Locate the cell with the specified text and output its (X, Y) center coordinate. 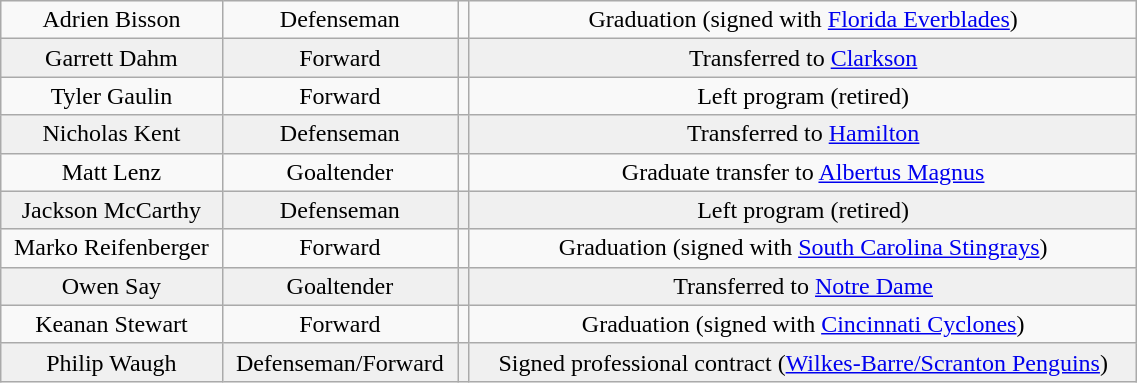
Adrien Bisson (112, 20)
Matt Lenz (112, 172)
Transferred to Notre Dame (802, 286)
Keanan Stewart (112, 324)
Transferred to Hamilton (802, 134)
Philip Waugh (112, 362)
Owen Say (112, 286)
Graduate transfer to Albertus Magnus (802, 172)
Nicholas Kent (112, 134)
Marko Reifenberger (112, 248)
Signed professional contract (Wilkes-Barre/Scranton Penguins) (802, 362)
Tyler Gaulin (112, 96)
Graduation (signed with South Carolina Stingrays) (802, 248)
Defenseman/Forward (340, 362)
Jackson McCarthy (112, 210)
Transferred to Clarkson (802, 58)
Garrett Dahm (112, 58)
Graduation (signed with Florida Everblades) (802, 20)
Graduation (signed with Cincinnati Cyclones) (802, 324)
